Output the (x, y) coordinate of the center of the cell containing the given text.  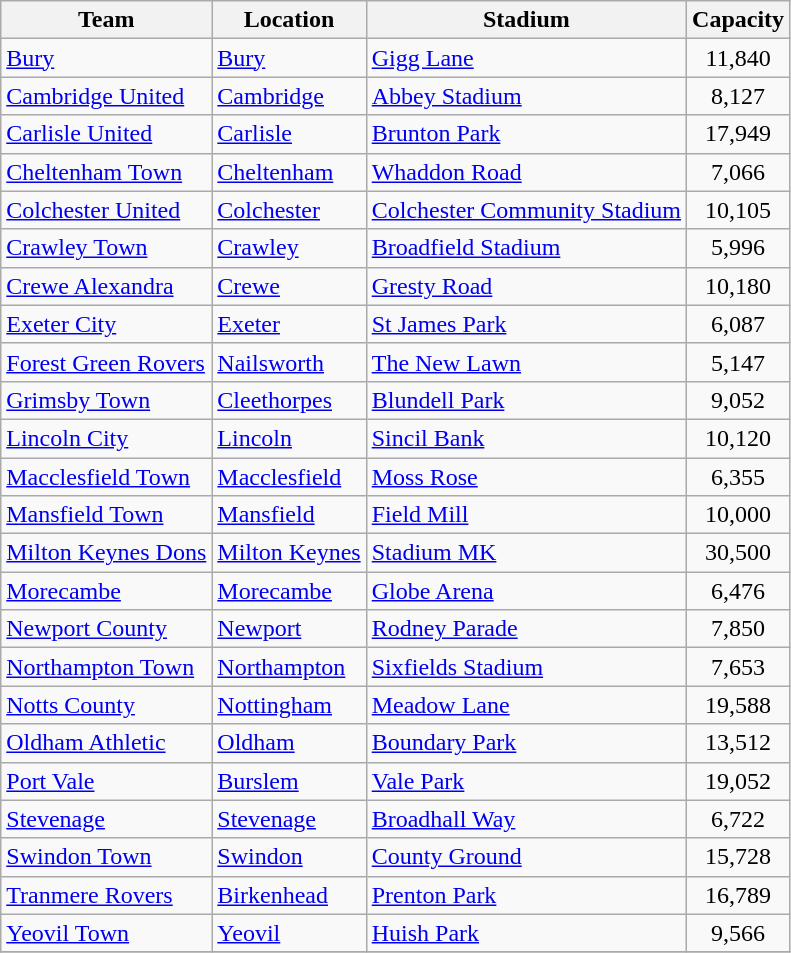
Newport County (106, 629)
Nottingham (289, 705)
Exeter (289, 324)
Port Vale (106, 781)
7,850 (738, 629)
Cambridge United (106, 96)
Yeovil (289, 933)
16,789 (738, 895)
8,127 (738, 96)
5,996 (738, 248)
Tranmere Rovers (106, 895)
Notts County (106, 705)
Stadium (526, 20)
Crawley Town (106, 248)
Location (289, 20)
Birkenhead (289, 895)
Abbey Stadium (526, 96)
19,052 (738, 781)
Crawley (289, 248)
Macclesfield Town (106, 477)
Sixfields Stadium (526, 667)
Cheltenham Town (106, 172)
Brunton Park (526, 134)
County Ground (526, 857)
6,087 (738, 324)
Meadow Lane (526, 705)
Carlisle (289, 134)
Exeter City (106, 324)
Burslem (289, 781)
Oldham (289, 743)
St James Park (526, 324)
Milton Keynes Dons (106, 553)
Nailsworth (289, 362)
17,949 (738, 134)
15,728 (738, 857)
Lincoln City (106, 438)
Stadium MK (526, 553)
9,052 (738, 400)
Mansfield Town (106, 515)
Rodney Parade (526, 629)
Broadfield Stadium (526, 248)
Colchester United (106, 210)
Capacity (738, 20)
10,105 (738, 210)
Gresty Road (526, 286)
Yeovil Town (106, 933)
Gigg Lane (526, 58)
Field Mill (526, 515)
Colchester (289, 210)
9,566 (738, 933)
10,120 (738, 438)
Lincoln (289, 438)
Whaddon Road (526, 172)
13,512 (738, 743)
Forest Green Rovers (106, 362)
Blundell Park (526, 400)
Sincil Bank (526, 438)
Grimsby Town (106, 400)
Newport (289, 629)
The New Lawn (526, 362)
Milton Keynes (289, 553)
Cambridge (289, 96)
19,588 (738, 705)
Globe Arena (526, 591)
Colchester Community Stadium (526, 210)
Oldham Athletic (106, 743)
Prenton Park (526, 895)
11,840 (738, 58)
Swindon (289, 857)
Crewe (289, 286)
Cleethorpes (289, 400)
Swindon Town (106, 857)
Boundary Park (526, 743)
6,476 (738, 591)
Carlisle United (106, 134)
Team (106, 20)
Broadhall Way (526, 819)
Northampton (289, 667)
Vale Park (526, 781)
6,722 (738, 819)
Huish Park (526, 933)
10,000 (738, 515)
Cheltenham (289, 172)
Mansfield (289, 515)
Crewe Alexandra (106, 286)
Macclesfield (289, 477)
10,180 (738, 286)
7,066 (738, 172)
30,500 (738, 553)
7,653 (738, 667)
Moss Rose (526, 477)
Northampton Town (106, 667)
6,355 (738, 477)
5,147 (738, 362)
